Extract the (x, y) coordinate from the center of the cell holding the provided text.  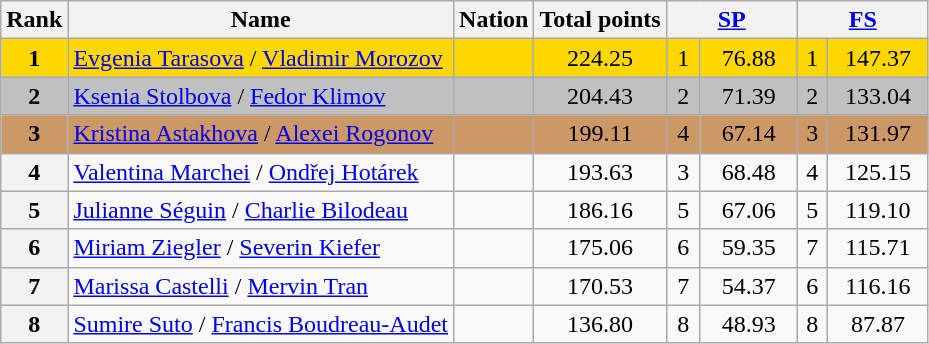
Evgenia Tarasova / Vladimir Morozov (261, 58)
Ksenia Stolbova / Fedor Klimov (261, 96)
68.48 (748, 172)
Name (261, 20)
147.37 (878, 58)
125.15 (878, 172)
76.88 (748, 58)
193.63 (600, 172)
224.25 (600, 58)
48.93 (748, 324)
SP (732, 20)
199.11 (600, 134)
FS (862, 20)
Marissa Castelli / Mervin Tran (261, 286)
115.71 (878, 248)
54.37 (748, 286)
Nation (494, 20)
119.10 (878, 210)
67.14 (748, 134)
Miriam Ziegler / Severin Kiefer (261, 248)
67.06 (748, 210)
136.80 (600, 324)
186.16 (600, 210)
Rank (34, 20)
Kristina Astakhova / Alexei Rogonov (261, 134)
71.39 (748, 96)
133.04 (878, 96)
87.87 (878, 324)
116.16 (878, 286)
Valentina Marchei / Ondřej Hotárek (261, 172)
Julianne Séguin / Charlie Bilodeau (261, 210)
59.35 (748, 248)
175.06 (600, 248)
131.97 (878, 134)
204.43 (600, 96)
Total points (600, 20)
170.53 (600, 286)
Sumire Suto / Francis Boudreau-Audet (261, 324)
